From the cell containing the given text, extract its center point as [x, y] coordinate. 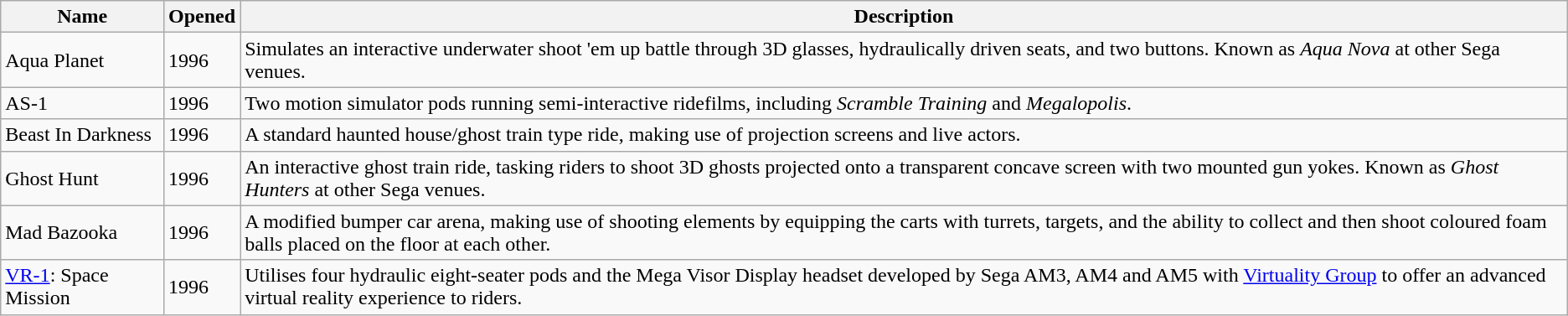
Two motion simulator pods running semi-interactive ridefilms, including Scramble Training and Megalopolis. [905, 103]
VR-1: Space Mission [82, 287]
AS-1 [82, 103]
Name [82, 17]
Opened [203, 17]
Beast In Darkness [82, 135]
Description [905, 17]
Aqua Planet [82, 60]
A standard haunted house/ghost train type ride, making use of projection screens and live actors. [905, 135]
Mad Bazooka [82, 233]
Ghost Hunt [82, 178]
